Scan for the cell matching the given text and deliver its (x, y) coordinate at center. 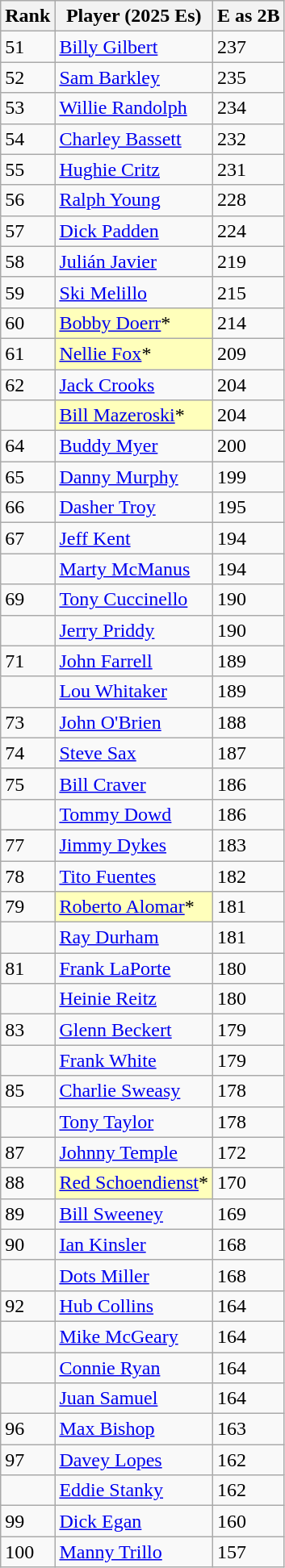
Eddie Stanky (134, 1491)
55 (27, 169)
Roberto Alomar* (134, 907)
209 (249, 353)
Player (2025 Es) (134, 16)
Tony Taylor (134, 1122)
100 (27, 1552)
John O'Brien (134, 722)
E as 2B (249, 16)
182 (249, 876)
Davey Lopes (134, 1460)
Ralph Young (134, 200)
232 (249, 139)
73 (27, 722)
Bill Mazeroski* (134, 416)
Tony Cuccinello (134, 600)
74 (27, 753)
Heinie Reitz (134, 999)
Jack Crooks (134, 385)
62 (27, 385)
Rank (27, 16)
235 (249, 77)
Billy Gilbert (134, 47)
Johnny Temple (134, 1152)
199 (249, 477)
Frank LaPorte (134, 968)
78 (27, 876)
169 (249, 1214)
Marty McManus (134, 569)
Charley Bassett (134, 139)
Red Schoendienst* (134, 1183)
67 (27, 538)
John Farrell (134, 661)
87 (27, 1152)
187 (249, 753)
214 (249, 323)
Steve Sax (134, 753)
170 (249, 1183)
Julián Javier (134, 261)
231 (249, 169)
Danny Murphy (134, 477)
Frank White (134, 1060)
Manny Trillo (134, 1552)
66 (27, 508)
Dick Egan (134, 1521)
Ian Kinsler (134, 1244)
Bill Craver (134, 784)
Bobby Doerr* (134, 323)
Hughie Critz (134, 169)
65 (27, 477)
183 (249, 845)
75 (27, 784)
Juan Samuel (134, 1399)
57 (27, 231)
237 (249, 47)
77 (27, 845)
89 (27, 1214)
69 (27, 600)
228 (249, 200)
157 (249, 1552)
96 (27, 1429)
Tito Fuentes (134, 876)
160 (249, 1521)
Dots Miller (134, 1275)
81 (27, 968)
Max Bishop (134, 1429)
Tommy Dowd (134, 814)
Buddy Myer (134, 446)
200 (249, 446)
234 (249, 108)
60 (27, 323)
Dasher Troy (134, 508)
Hub Collins (134, 1306)
61 (27, 353)
Connie Ryan (134, 1368)
Lou Whitaker (134, 692)
163 (249, 1429)
58 (27, 261)
Mike McGeary (134, 1336)
88 (27, 1183)
97 (27, 1460)
172 (249, 1152)
Jimmy Dykes (134, 845)
64 (27, 446)
Ray Durham (134, 938)
188 (249, 722)
Bill Sweeney (134, 1214)
224 (249, 231)
56 (27, 200)
Jeff Kent (134, 538)
71 (27, 661)
Charlie Sweasy (134, 1091)
215 (249, 292)
83 (27, 1030)
Glenn Beckert (134, 1030)
Nellie Fox* (134, 353)
59 (27, 292)
52 (27, 77)
79 (27, 907)
85 (27, 1091)
Dick Padden (134, 231)
195 (249, 508)
Sam Barkley (134, 77)
219 (249, 261)
90 (27, 1244)
51 (27, 47)
53 (27, 108)
54 (27, 139)
99 (27, 1521)
92 (27, 1306)
Jerry Priddy (134, 630)
Ski Melillo (134, 292)
Willie Randolph (134, 108)
